Scan for the cell matching the given text and deliver its [x, y] coordinate at center. 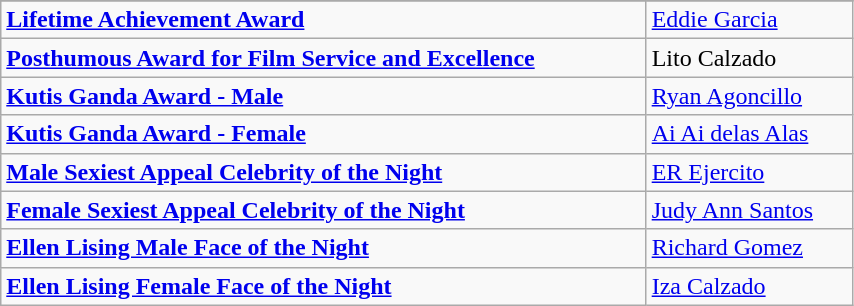
Ellen Lising Female Face of the Night [324, 286]
Female Sexiest Appeal Celebrity of the Night [324, 210]
Ryan Agoncillo [749, 96]
Ellen Lising Male Face of the Night [324, 248]
Richard Gomez [749, 248]
Lito Calzado [749, 58]
Judy Ann Santos [749, 210]
Lifetime Achievement Award [324, 20]
Posthumous Award for Film Service and Excellence [324, 58]
Kutis Ganda Award - Male [324, 96]
Iza Calzado [749, 286]
Ai Ai delas Alas [749, 134]
Eddie Garcia [749, 20]
Male Sexiest Appeal Celebrity of the Night [324, 172]
ER Ejercito [749, 172]
Kutis Ganda Award - Female [324, 134]
